Return (X, Y) of the center of cell containing provided text 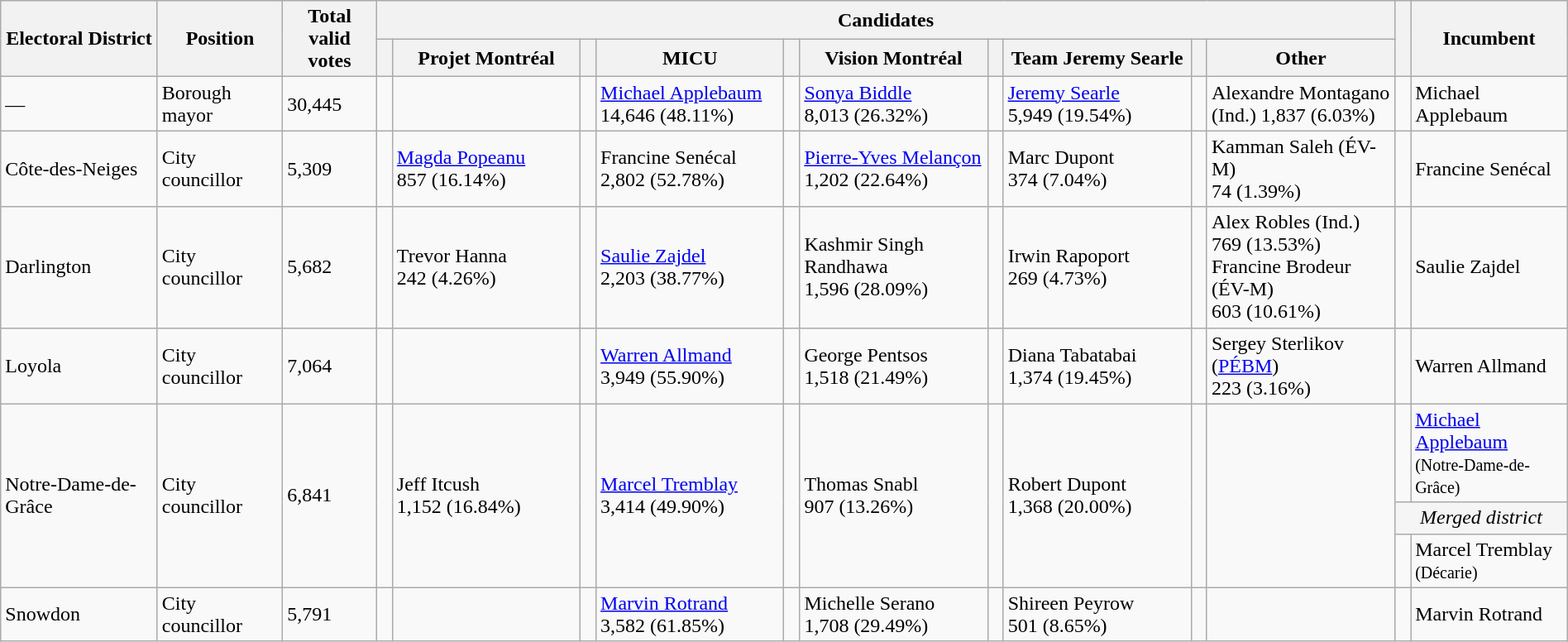
Marvin Rotrand (1489, 614)
Saulie Zajdel2,203 (38.77%) (690, 267)
Francine Senécal2,802 (52.78%) (690, 169)
5,309 (330, 169)
Côte-des-Neiges (79, 169)
Warren Allmand (1489, 366)
Electoral District (79, 39)
Marc Dupont374 (7.04%) (1097, 169)
Sergey Sterlikov (PÉBM)223 (3.16%) (1300, 366)
Merged district (1482, 518)
MICU (690, 58)
Other (1300, 58)
Francine Senécal (1489, 169)
Michael Applebaum(Notre-Dame-de-Grâce) (1489, 453)
Notre-Dame-de-Grâce (79, 496)
Candidates (885, 20)
George Pentsos1,518 (21.49%) (893, 366)
— (79, 104)
Michael Applebaum14,646 (48.11%) (690, 104)
Thomas Snabl907 (13.26%) (893, 496)
Jeff Itcush1,152 (16.84%) (486, 496)
5,791 (330, 614)
Marvin Rotrand3,582 (61.85%) (690, 614)
Position (220, 39)
Magda Popeanu857 (16.14%) (486, 169)
Kamman Saleh (ÉV-M)74 (1.39%) (1300, 169)
Pierre-Yves Melançon1,202 (22.64%) (893, 169)
Snowdon (79, 614)
Michelle Serano1,708 (29.49%) (893, 614)
Vision Montréal (893, 58)
Marcel Tremblay3,414 (49.90%) (690, 496)
Sonya Biddle 8,013 (26.32%) (893, 104)
Shireen Peyrow501 (8.65%) (1097, 614)
Incumbent (1489, 39)
6,841 (330, 496)
Loyola (79, 366)
Irwin Rapoport269 (4.73%) (1097, 267)
Robert Dupont1,368 (20.00%) (1097, 496)
Darlington (79, 267)
Total valid votes (330, 39)
Alex Robles (Ind.)769 (13.53%)Francine Brodeur (ÉV-M)603 (10.61%) (1300, 267)
Projet Montréal (486, 58)
Alexandre Montagano (Ind.) 1,837 (6.03%) (1300, 104)
Saulie Zajdel (1489, 267)
30,445 (330, 104)
7,064 (330, 366)
Warren Allmand3,949 (55.90%) (690, 366)
Team Jeremy Searle (1097, 58)
Jeremy Searle5,949 (19.54%) (1097, 104)
Borough mayor (220, 104)
Trevor Hanna242 (4.26%) (486, 267)
Diana Tabatabai1,374 (19.45%) (1097, 366)
Michael Applebaum (1489, 104)
Kashmir Singh Randhawa1,596 (28.09%) (893, 267)
Marcel Tremblay(Décarie) (1489, 561)
5,682 (330, 267)
